Output the (x, y) coordinate of the center of the cell containing the given text.  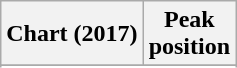
Peak position (189, 34)
Chart (2017) (72, 34)
